Output the (x, y) coordinate of the center of the cell containing the given text.  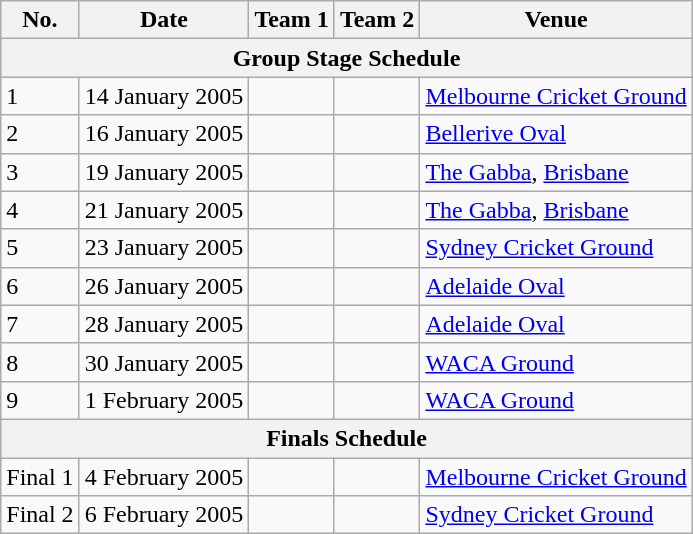
No. (40, 20)
Final 1 (40, 477)
8 (40, 362)
19 January 2005 (164, 172)
30 January 2005 (164, 362)
Bellerive Oval (556, 134)
21 January 2005 (164, 210)
Date (164, 20)
1 (40, 96)
Finals Schedule (347, 438)
Group Stage Schedule (347, 58)
6 (40, 286)
5 (40, 248)
2 (40, 134)
28 January 2005 (164, 324)
Final 2 (40, 515)
7 (40, 324)
9 (40, 400)
14 January 2005 (164, 96)
26 January 2005 (164, 286)
23 January 2005 (164, 248)
16 January 2005 (164, 134)
Team 2 (377, 20)
4 February 2005 (164, 477)
Team 1 (292, 20)
Venue (556, 20)
4 (40, 210)
3 (40, 172)
6 February 2005 (164, 515)
1 February 2005 (164, 400)
